Search for the cell housing the specified text and yield its [X, Y] center coordinate. 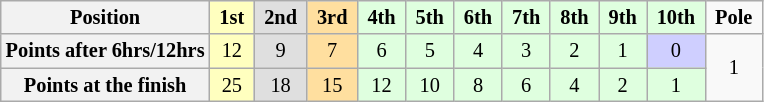
Position [106, 17]
18 [280, 85]
5 [430, 51]
10th [676, 17]
8th [574, 17]
5th [430, 17]
10 [430, 85]
0 [676, 51]
9th [622, 17]
1st [232, 17]
7 [332, 51]
Points at the finish [106, 85]
3 [526, 51]
Pole [734, 17]
15 [332, 85]
6th [478, 17]
25 [232, 85]
7th [526, 17]
9 [280, 51]
8 [478, 85]
4th [381, 17]
3rd [332, 17]
Points after 6hrs/12hrs [106, 51]
2nd [280, 17]
